Pinpoint the cell where the given text exists, returning its [x, y] midpoint coordinate. 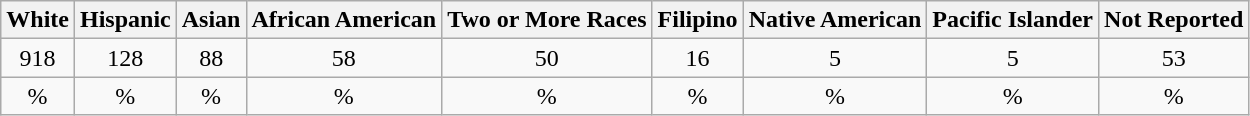
58 [344, 58]
88 [211, 58]
Native American [835, 20]
50 [547, 58]
Pacific Islander [1013, 20]
Two or More Races [547, 20]
Filipino [698, 20]
128 [125, 58]
Asian [211, 20]
White [38, 20]
African American [344, 20]
918 [38, 58]
53 [1174, 58]
Not Reported [1174, 20]
16 [698, 58]
Hispanic [125, 20]
